Identify which cell holds the provided text, then report its (x, y) central coordinate. 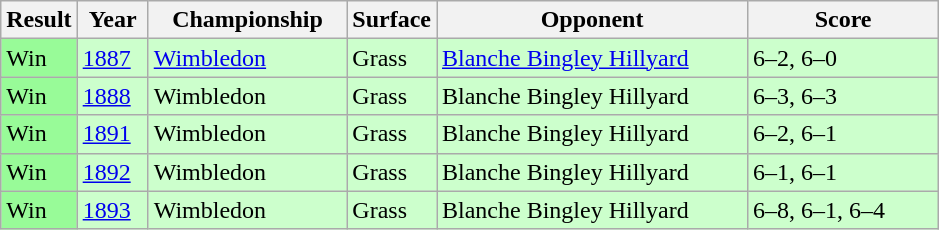
6–2, 6–0 (844, 58)
1888 (112, 96)
Score (844, 20)
6–3, 6–3 (844, 96)
1893 (112, 210)
Opponent (592, 20)
Year (112, 20)
6–1, 6–1 (844, 172)
6–8, 6–1, 6–4 (844, 210)
Championship (248, 20)
Surface (392, 20)
Result (39, 20)
1887 (112, 58)
1892 (112, 172)
6–2, 6–1 (844, 134)
1891 (112, 134)
